Identify which cell holds the provided text, then report its [X, Y] central coordinate. 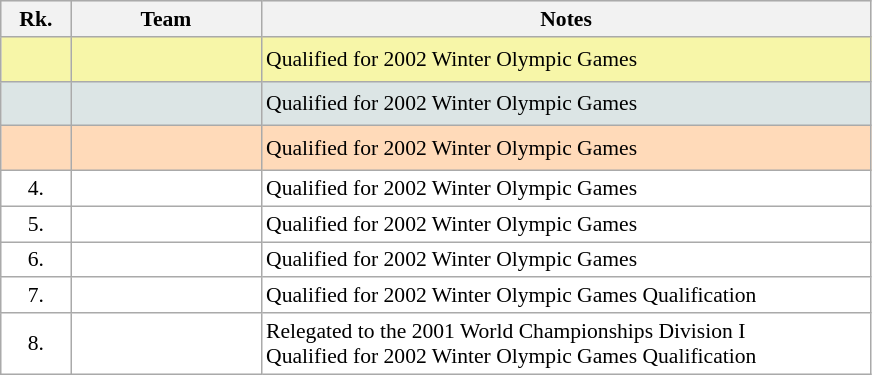
Rk. [36, 19]
7. [36, 296]
Notes [566, 19]
8. [36, 344]
Relegated to the 2001 World Championships Division IQualified for 2002 Winter Olympic Games Qualification [566, 344]
Team [166, 19]
Qualified for 2002 Winter Olympic Games Qualification [566, 296]
6. [36, 260]
5. [36, 224]
4. [36, 189]
